Output the (X, Y) coordinate of the center of the cell containing the given text.  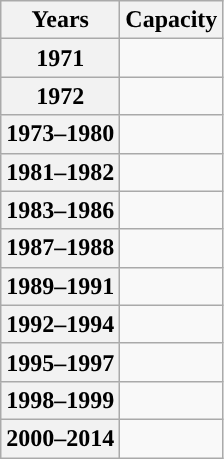
1983–1986 (60, 210)
1995–1997 (60, 362)
Years (60, 20)
1981–1982 (60, 172)
1989–1991 (60, 286)
2000–2014 (60, 438)
Capacity (172, 20)
1971 (60, 58)
1998–1999 (60, 400)
1987–1988 (60, 248)
1992–1994 (60, 324)
1972 (60, 96)
1973–1980 (60, 134)
